Pinpoint the cell where the given text exists, returning its [x, y] midpoint coordinate. 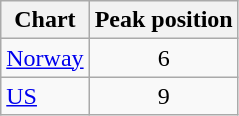
Norway [45, 58]
Peak position [164, 20]
6 [164, 58]
9 [164, 96]
US [45, 96]
Chart [45, 20]
